Capture the cell that displays the provided text and extract its (x, y) central coordinate. 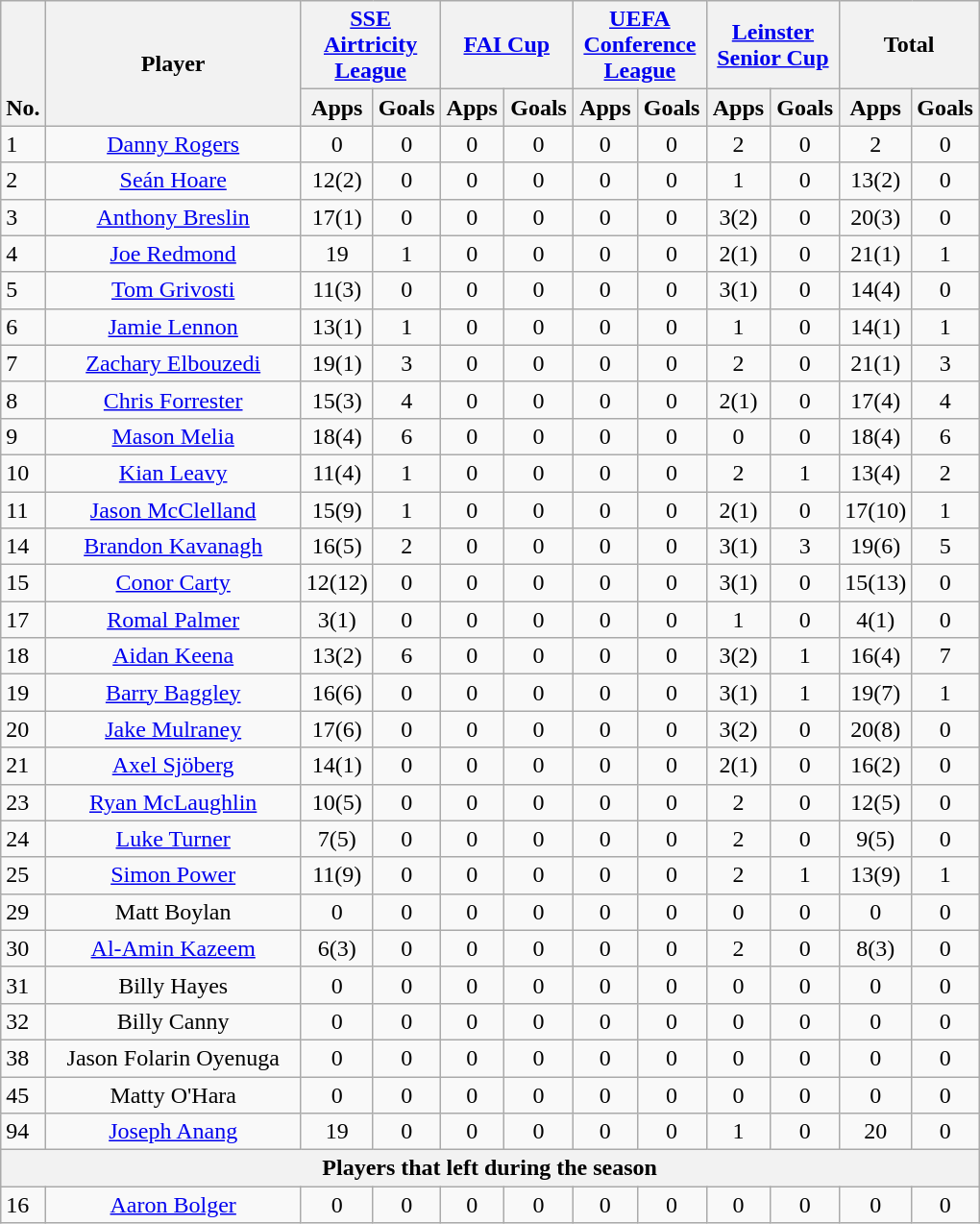
20(8) (876, 729)
Zachary Elbouzedi (173, 363)
8 (23, 400)
20(3) (876, 217)
SSE Airtricity League (371, 45)
13(9) (876, 875)
38 (23, 1058)
45 (23, 1094)
24 (23, 839)
15 (23, 583)
19(6) (876, 547)
Jason McClelland (173, 510)
31 (23, 985)
FAI Cup (507, 45)
13(4) (876, 473)
19(1) (336, 363)
Joseph Anang (173, 1132)
UEFA Conference League (640, 45)
Chris Forrester (173, 400)
23 (23, 802)
32 (23, 1021)
Players that left during the season (490, 1168)
29 (23, 912)
94 (23, 1132)
Joe Redmond (173, 254)
12(2) (336, 181)
17 (23, 620)
Player (173, 63)
17(6) (336, 729)
Romal Palmer (173, 620)
15(3) (336, 400)
Matt Boylan (173, 912)
Axel Sjöberg (173, 766)
Kian Leavy (173, 473)
6(3) (336, 948)
30 (23, 948)
16 (23, 1205)
Leinster Senior Cup (772, 45)
10 (23, 473)
16(6) (336, 693)
Danny Rogers (173, 144)
Luke Turner (173, 839)
18 (23, 656)
7(5) (336, 839)
Simon Power (173, 875)
15(9) (336, 510)
Aaron Bolger (173, 1205)
16(4) (876, 656)
12(5) (876, 802)
Tom Grivosti (173, 290)
16(5) (336, 547)
Jason Folarin Oyenuga (173, 1058)
Aidan Keena (173, 656)
Ryan McLaughlin (173, 802)
Total (909, 45)
19(7) (876, 693)
17(10) (876, 510)
10(5) (336, 802)
11(3) (336, 290)
12(12) (336, 583)
Conor Carty (173, 583)
Brandon Kavanagh (173, 547)
13(1) (336, 327)
Billy Hayes (173, 985)
15(13) (876, 583)
8(3) (876, 948)
Jamie Lennon (173, 327)
21 (23, 766)
Barry Baggley (173, 693)
Seán Hoare (173, 181)
4(1) (876, 620)
9 (23, 436)
Jake Mulraney (173, 729)
Billy Canny (173, 1021)
14(4) (876, 290)
Al-Amin Kazeem (173, 948)
14 (23, 547)
25 (23, 875)
11(9) (336, 875)
11(4) (336, 473)
9(5) (876, 839)
Mason Melia (173, 436)
17(4) (876, 400)
16(2) (876, 766)
17(1) (336, 217)
11 (23, 510)
Anthony Breslin (173, 217)
Matty O'Hara (173, 1094)
No. (23, 63)
